Identify which cell holds the provided text, then report its (X, Y) central coordinate. 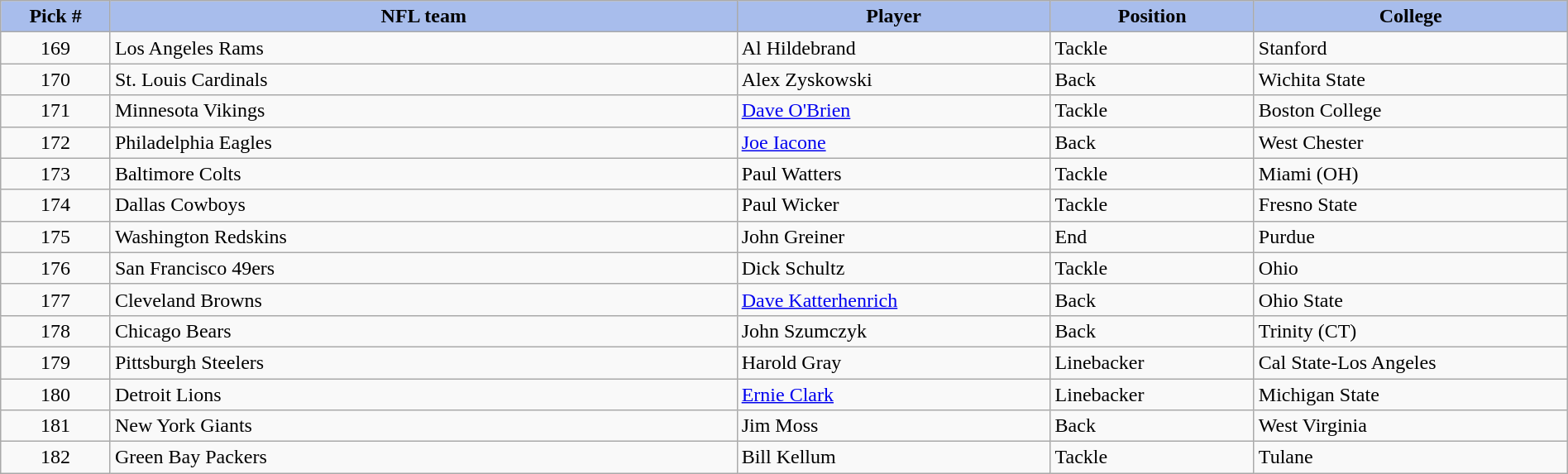
Paul Watters (893, 174)
Position (1152, 17)
Purdue (1411, 237)
169 (56, 48)
Philadelphia Eagles (423, 142)
Los Angeles Rams (423, 48)
174 (56, 205)
Ohio (1411, 268)
West Chester (1411, 142)
Fresno State (1411, 205)
Trinity (CT) (1411, 331)
Washington Redskins (423, 237)
182 (56, 457)
Pick # (56, 17)
178 (56, 331)
176 (56, 268)
Miami (OH) (1411, 174)
181 (56, 426)
College (1411, 17)
Dick Schultz (893, 268)
Michigan State (1411, 395)
171 (56, 111)
New York Giants (423, 426)
End (1152, 237)
Dave O'Brien (893, 111)
Paul Wicker (893, 205)
Dallas Cowboys (423, 205)
173 (56, 174)
NFL team (423, 17)
Dave Katterhenrich (893, 299)
172 (56, 142)
177 (56, 299)
Player (893, 17)
John Greiner (893, 237)
Boston College (1411, 111)
San Francisco 49ers (423, 268)
Joe Iacone (893, 142)
Green Bay Packers (423, 457)
Chicago Bears (423, 331)
John Szumczyk (893, 331)
Minnesota Vikings (423, 111)
Detroit Lions (423, 395)
Harold Gray (893, 362)
Cleveland Browns (423, 299)
Alex Zyskowski (893, 79)
Cal State-Los Angeles (1411, 362)
Stanford (1411, 48)
West Virginia (1411, 426)
Wichita State (1411, 79)
Bill Kellum (893, 457)
180 (56, 395)
Al Hildebrand (893, 48)
Ernie Clark (893, 395)
Tulane (1411, 457)
Baltimore Colts (423, 174)
170 (56, 79)
179 (56, 362)
175 (56, 237)
Ohio State (1411, 299)
Pittsburgh Steelers (423, 362)
St. Louis Cardinals (423, 79)
Jim Moss (893, 426)
